Provide the [X, Y] coordinate of the cell's center where the given text is located.  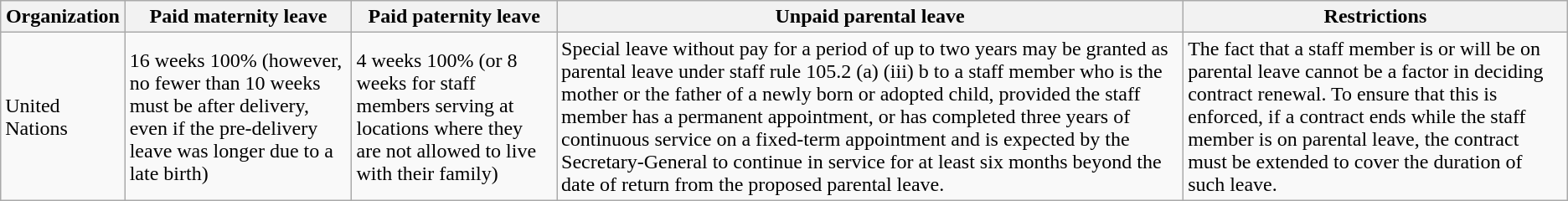
4 weeks 100% (or 8 weeks for staff members serving at locations where they are not allowed to live with their family) [454, 116]
16 weeks 100% (however, no fewer than 10 weeks must be after delivery, even if the pre-delivery leave was longer due to a late birth) [238, 116]
Unpaid parental leave [870, 17]
Organization [63, 17]
Paid paternity leave [454, 17]
Restrictions [1375, 17]
United Nations [63, 116]
Paid maternity leave [238, 17]
